Return [X, Y] of the center of cell containing provided text 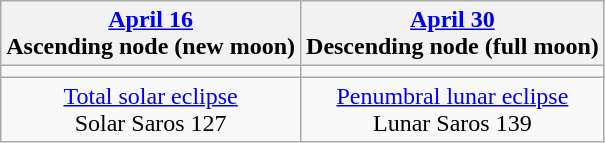
Total solar eclipseSolar Saros 127 [151, 110]
Penumbral lunar eclipseLunar Saros 139 [453, 110]
April 30Descending node (full moon) [453, 34]
April 16Ascending node (new moon) [151, 34]
